Capture the cell that displays the provided text and extract its (X, Y) central coordinate. 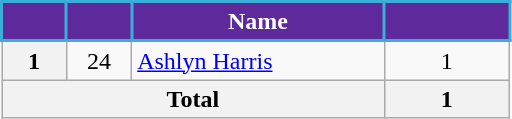
Name (258, 22)
24 (100, 60)
Total (194, 99)
Ashlyn Harris (258, 60)
